Search for the cell housing the specified text and yield its (X, Y) center coordinate. 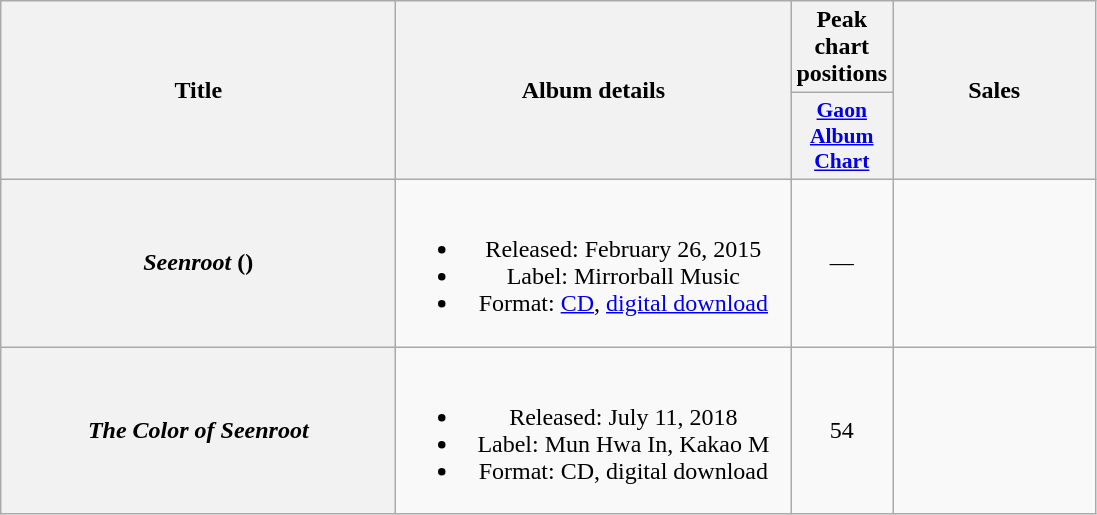
The Color of Seenroot (198, 430)
Seenroot () (198, 262)
Title (198, 90)
Peak chart positions (842, 47)
Released: July 11, 2018Label: Mun Hwa In, Kakao MFormat: CD, digital download (594, 430)
— (842, 262)
Released: February 26, 2015Label: Mirrorball MusicFormat: CD, digital download (594, 262)
Sales (994, 90)
Album details (594, 90)
Gaon Album Chart (842, 136)
54 (842, 430)
